Locate the cell with the specified text and output its (X, Y) center coordinate. 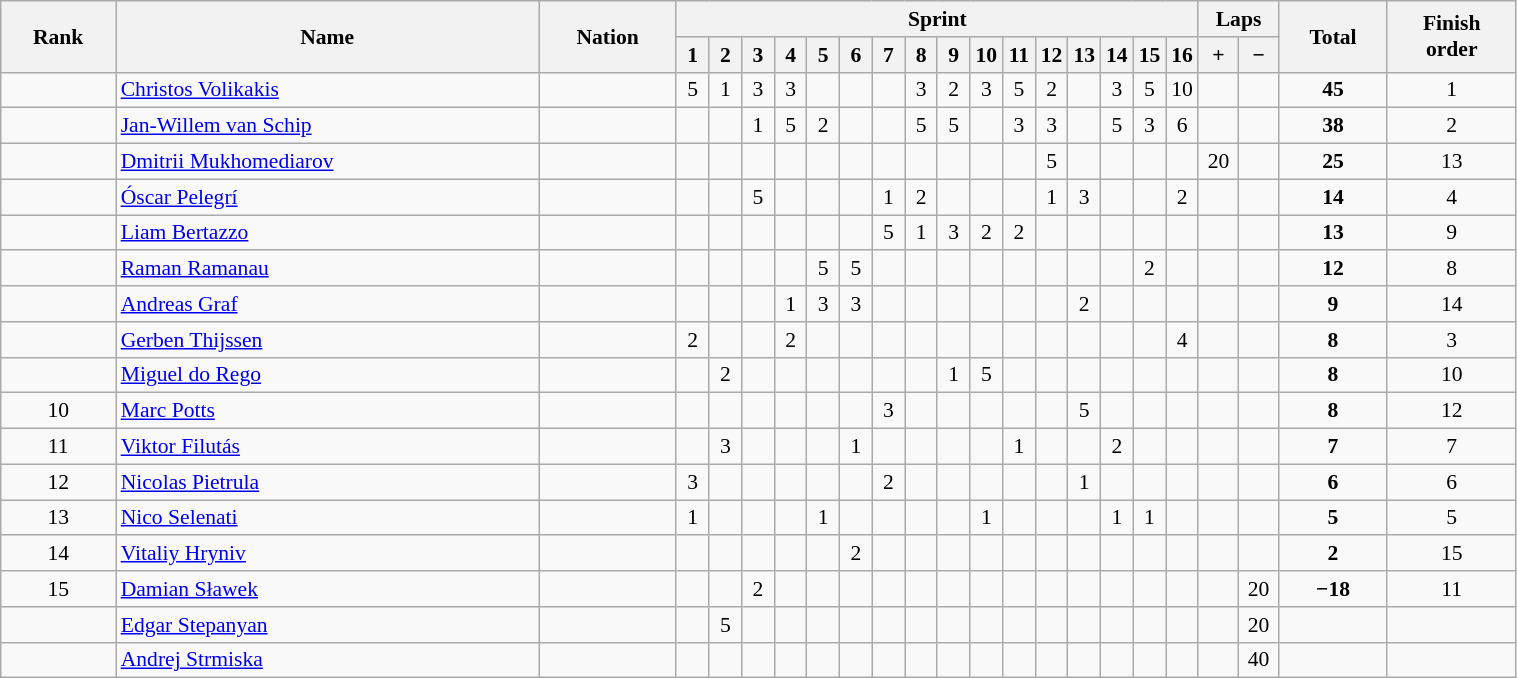
Vitaliy Hryniv (328, 554)
Andreas Graf (328, 304)
Nation (608, 36)
Jan-Willem van Schip (328, 126)
16 (1182, 55)
Finishorder (1452, 36)
40 (1259, 660)
Rank (58, 36)
45 (1334, 90)
Miguel do Rego (328, 375)
25 (1334, 162)
Edgar Stepanyan (328, 625)
Christos Volikakis (328, 90)
Liam Bertazzo (328, 233)
− (1259, 55)
Total (1334, 36)
Óscar Pelegrí (328, 197)
Name (328, 36)
Raman Ramanau (328, 269)
Andrej Strmiska (328, 660)
Marc Potts (328, 411)
Nicolas Pietrula (328, 482)
Laps (1238, 19)
Sprint (937, 19)
+ (1218, 55)
Nico Selenati (328, 518)
38 (1334, 126)
Gerben Thijssen (328, 340)
Viktor Filutás (328, 447)
−18 (1334, 589)
Dmitrii Mukhomediarov (328, 162)
Damian Sławek (328, 589)
